Capture the cell that displays the provided text and extract its (X, Y) central coordinate. 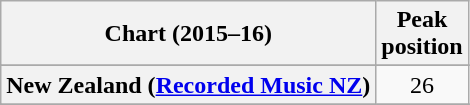
Chart (2015–16) (188, 34)
New Zealand (Recorded Music NZ) (188, 85)
26 (422, 85)
Peak position (422, 34)
